Determine the (X, Y) coordinate at the center of the cell enclosing the given text.  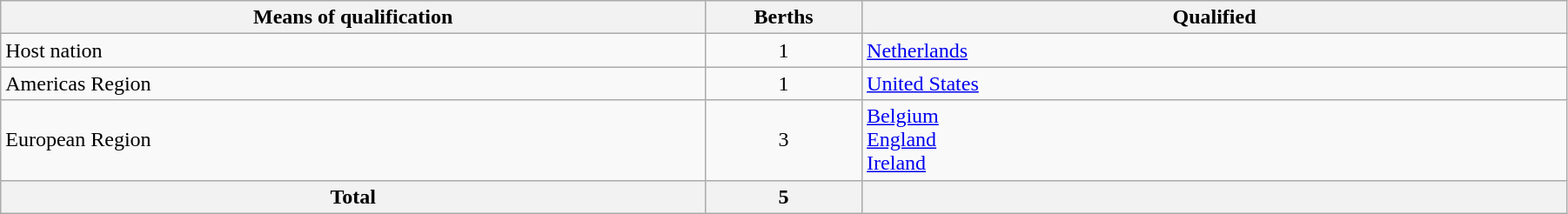
United States (1215, 84)
Netherlands (1215, 50)
Means of qualification (353, 17)
Americas Region (353, 84)
Berths (784, 17)
Host nation (353, 50)
5 (784, 197)
Total (353, 197)
Belgium England Ireland (1215, 140)
European Region (353, 140)
Qualified (1215, 17)
3 (784, 140)
